Search for the cell housing the specified text and yield its (x, y) center coordinate. 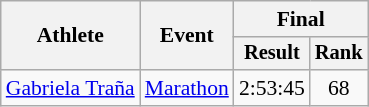
Rank (339, 54)
Final (301, 19)
Event (187, 36)
Marathon (187, 88)
68 (339, 88)
2:53:45 (272, 88)
Result (272, 54)
Gabriela Traña (70, 88)
Athlete (70, 36)
